Provide the (X, Y) coordinate of the cell's center where the given text is located.  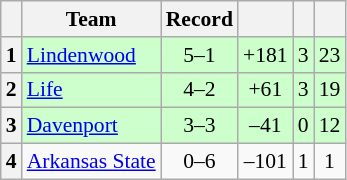
2 (12, 90)
4–2 (200, 90)
+181 (266, 55)
–101 (266, 162)
0–6 (200, 162)
+61 (266, 90)
Record (200, 19)
Davenport (92, 126)
4 (12, 162)
3–3 (200, 126)
12 (330, 126)
0 (304, 126)
19 (330, 90)
Team (92, 19)
23 (330, 55)
Lindenwood (92, 55)
Life (92, 90)
5–1 (200, 55)
–41 (266, 126)
Arkansas State (92, 162)
